Extract the [X, Y] coordinate from the center of the cell holding the provided text.  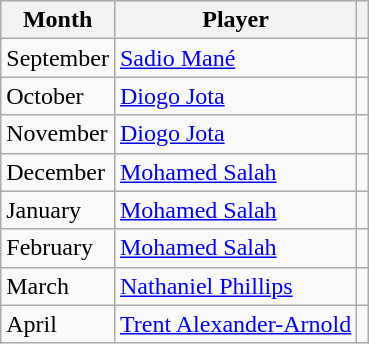
February [58, 248]
Nathaniel Phillips [235, 286]
Month [58, 20]
November [58, 134]
Trent Alexander-Arnold [235, 324]
September [58, 58]
December [58, 172]
October [58, 96]
April [58, 324]
January [58, 210]
Sadio Mané [235, 58]
Player [235, 20]
March [58, 286]
